Search for the cell housing the specified text and yield its [x, y] center coordinate. 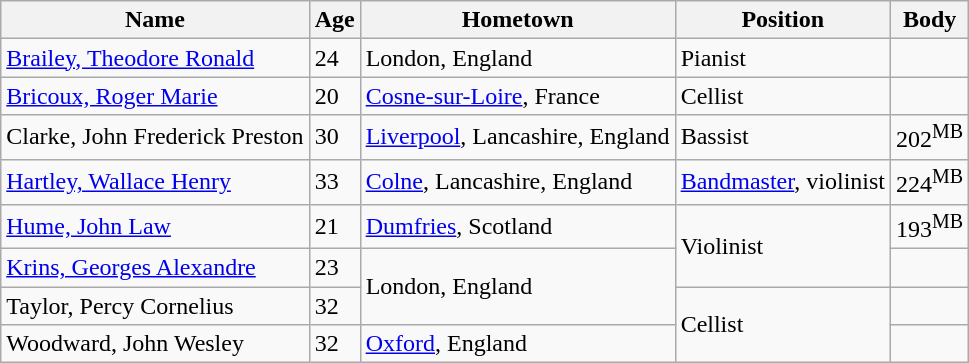
24 [334, 58]
33 [334, 182]
Woodward, John Wesley [155, 344]
Bricoux, Roger Marie [155, 96]
Age [334, 20]
Krins, Georges Alexandre [155, 268]
Taylor, Percy Cornelius [155, 306]
Hartley, Wallace Henry [155, 182]
Body [930, 20]
23 [334, 268]
Brailey, Theodore Ronald [155, 58]
Cosne-sur-Loire, France [518, 96]
Liverpool, Lancashire, England [518, 138]
21 [334, 226]
Bandmaster, violinist [782, 182]
193MB [930, 226]
Name [155, 20]
Clarke, John Frederick Preston [155, 138]
Bassist [782, 138]
Oxford, England [518, 344]
30 [334, 138]
Colne, Lancashire, England [518, 182]
Hume, John Law [155, 226]
Dumfries, Scotland [518, 226]
Position [782, 20]
Pianist [782, 58]
224MB [930, 182]
Violinist [782, 246]
Hometown [518, 20]
202MB [930, 138]
20 [334, 96]
